Capture the cell that displays the provided text and extract its (x, y) central coordinate. 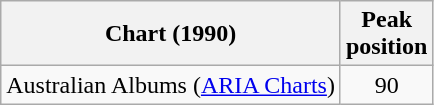
Australian Albums (ARIA Charts) (171, 85)
90 (386, 85)
Chart (1990) (171, 34)
Peakposition (386, 34)
